Return the (X, Y) coordinate for the center point of the cell that contains the specified text.  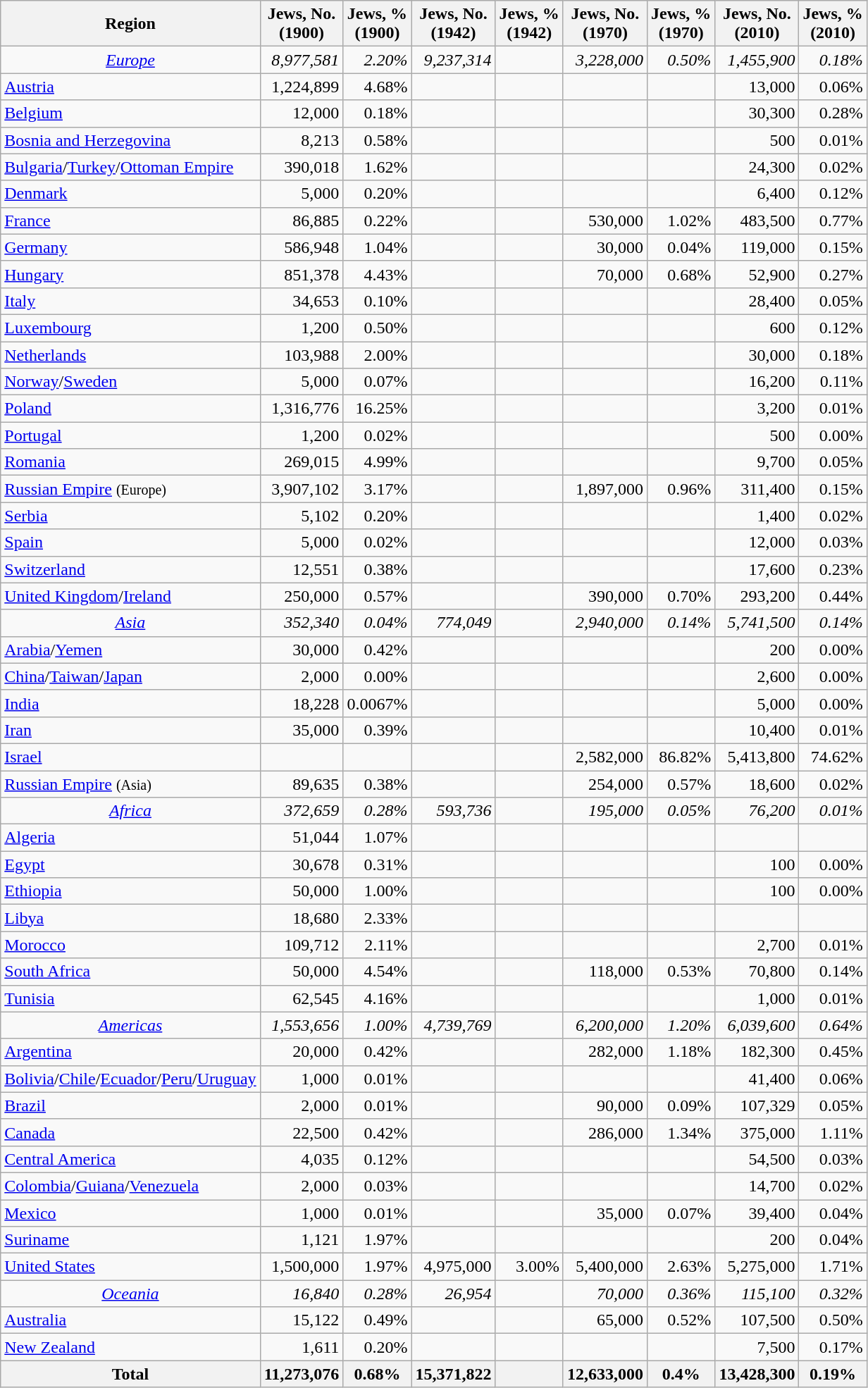
6,400 (757, 194)
372,659 (302, 811)
5,275,000 (757, 1267)
Russian Empire (Asia) (130, 784)
250,000 (302, 596)
0.52% (681, 1320)
Jews, %(1900) (378, 24)
65,000 (604, 1320)
16,840 (302, 1294)
483,500 (757, 221)
1.04% (378, 247)
14,700 (757, 1186)
254,000 (604, 784)
Serbia (130, 516)
530,000 (604, 221)
1,121 (302, 1240)
0.44% (833, 596)
16.25% (378, 409)
1.71% (833, 1267)
Americas (130, 1025)
China/Taiwan/Japan (130, 676)
New Zealand (130, 1347)
0.96% (681, 489)
0.77% (833, 221)
352,340 (302, 623)
107,329 (757, 1105)
2.00% (378, 354)
52,900 (757, 274)
2.33% (378, 918)
France (130, 221)
103,988 (302, 354)
2.11% (378, 945)
4.68% (378, 87)
Poland (130, 409)
Africa (130, 811)
13,000 (757, 87)
62,545 (302, 998)
0.64% (833, 1025)
851,378 (302, 274)
0.53% (681, 972)
41,400 (757, 1079)
South Africa (130, 972)
90,000 (604, 1105)
76,200 (757, 811)
39,400 (757, 1213)
Algeria (130, 838)
Europe (130, 60)
4.43% (378, 274)
7,500 (757, 1347)
4,035 (302, 1159)
1.18% (681, 1052)
0.32% (833, 1294)
5,741,500 (757, 623)
24,300 (757, 167)
293,200 (757, 596)
1.34% (681, 1132)
Jews, No.(1900) (302, 24)
0.31% (378, 865)
6,200,000 (604, 1025)
26,954 (454, 1294)
86.82% (681, 757)
0.0067% (378, 703)
Spain (130, 543)
1.20% (681, 1025)
600 (757, 328)
15,122 (302, 1320)
13,428,300 (757, 1374)
Jews, %(1970) (681, 24)
0.36% (681, 1294)
18,228 (302, 703)
Region (130, 24)
3.00% (529, 1267)
311,400 (757, 489)
16,200 (757, 382)
1,500,000 (302, 1267)
Australia (130, 1320)
3,200 (757, 409)
Austria (130, 87)
0.11% (833, 382)
2,600 (757, 676)
89,635 (302, 784)
0.17% (833, 1347)
2.63% (681, 1267)
269,015 (302, 462)
20,000 (302, 1052)
109,712 (302, 945)
10,400 (757, 730)
Jews, No.(2010) (757, 24)
0.58% (378, 140)
4,975,000 (454, 1267)
1.62% (378, 167)
Colombia/Guiana/Venezuela (130, 1186)
Libya (130, 918)
Portugal (130, 435)
1,455,900 (757, 60)
Norway/Sweden (130, 382)
1,316,776 (302, 409)
2,582,000 (604, 757)
Denmark (130, 194)
2.20% (378, 60)
182,300 (757, 1052)
8,977,581 (302, 60)
0.70% (681, 596)
Jews, No.(1970) (604, 24)
Suriname (130, 1240)
22,500 (302, 1132)
Romania (130, 462)
282,000 (604, 1052)
Tunisia (130, 998)
Jews, No.(1942) (454, 24)
5,413,800 (757, 757)
Arabia/Yemen (130, 650)
0.10% (378, 301)
15,371,822 (454, 1374)
Bosnia and Herzegovina (130, 140)
Egypt (130, 865)
286,000 (604, 1132)
115,100 (757, 1294)
0.49% (378, 1320)
India (130, 703)
Argentina (130, 1052)
5,400,000 (604, 1267)
Luxembourg (130, 328)
Germany (130, 247)
5,102 (302, 516)
70,800 (757, 972)
Italy (130, 301)
390,000 (604, 596)
774,049 (454, 623)
3.17% (378, 489)
18,600 (757, 784)
0.19% (833, 1374)
12,551 (302, 569)
1,400 (757, 516)
Ethiopia (130, 891)
6,039,600 (757, 1025)
17,600 (757, 569)
Bulgaria/Turkey/Ottoman Empire (130, 167)
4,739,769 (454, 1025)
74.62% (833, 757)
1,897,000 (604, 489)
54,500 (757, 1159)
Switzerland (130, 569)
Morocco (130, 945)
593,736 (454, 811)
51,044 (302, 838)
3,907,102 (302, 489)
0.45% (833, 1052)
2,940,000 (604, 623)
8,213 (302, 140)
United States (130, 1267)
586,948 (302, 247)
0.22% (378, 221)
375,000 (757, 1132)
1.11% (833, 1132)
1.07% (378, 838)
Jews, %(2010) (833, 24)
119,000 (757, 247)
Oceania (130, 1294)
1,611 (302, 1347)
Belgium (130, 113)
Asia (130, 623)
390,018 (302, 167)
34,653 (302, 301)
Russian Empire (Europe) (130, 489)
Netherlands (130, 354)
1.02% (681, 221)
12,633,000 (604, 1374)
30,678 (302, 865)
0.23% (833, 569)
1,224,899 (302, 87)
11,273,076 (302, 1374)
Canada (130, 1132)
1,553,656 (302, 1025)
Central America (130, 1159)
3,228,000 (604, 60)
4.54% (378, 972)
0.09% (681, 1105)
Iran (130, 730)
4.16% (378, 998)
Bolivia/Chile/Ecuador/Peru/Uruguay (130, 1079)
28,400 (757, 301)
Hungary (130, 274)
195,000 (604, 811)
0.39% (378, 730)
107,500 (757, 1320)
Total (130, 1374)
0.4% (681, 1374)
2,700 (757, 945)
4.99% (378, 462)
0.27% (833, 274)
18,680 (302, 918)
86,885 (302, 221)
Brazil (130, 1105)
Israel (130, 757)
United Kingdom/Ireland (130, 596)
118,000 (604, 972)
Jews, %(1942) (529, 24)
9,237,314 (454, 60)
Mexico (130, 1213)
30,300 (757, 113)
9,700 (757, 462)
